Find where the given text appears and provide that cell's center as [x, y] coordinate. 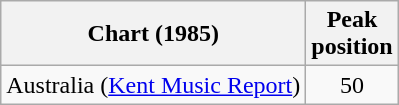
50 [352, 85]
Peak position [352, 34]
Chart (1985) [154, 34]
Australia (Kent Music Report) [154, 85]
